Return (x, y) of the center of cell containing provided text 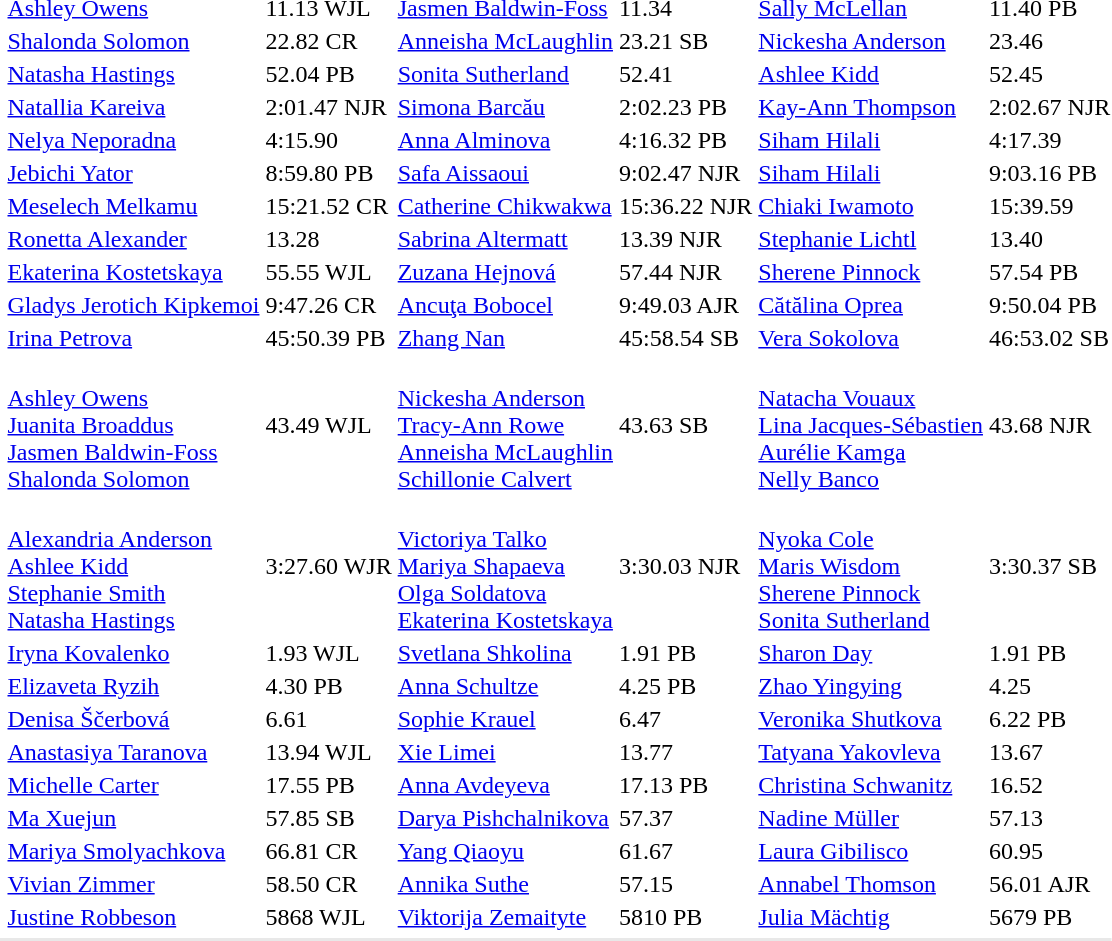
Sabrina Altermatt (505, 239)
4.25 PB (685, 686)
13.40 (1049, 239)
22.82 CR (328, 41)
Kay-Ann Thompson (871, 107)
Annika Suthe (505, 884)
13.94 WJL (328, 752)
Svetlana Shkolina (505, 653)
56.01 AJR (1049, 884)
9:47.26 CR (328, 305)
Catherine Chikwakwa (505, 206)
Anna Alminova (505, 140)
Zhang Nan (505, 338)
4.25 (1049, 686)
Ekaterina Kostetskaya (134, 272)
Sonita Sutherland (505, 74)
3:30.03 NJR (685, 566)
Annabel Thomson (871, 884)
Julia Mächtig (871, 917)
45:50.39 PB (328, 338)
Nickesha AndersonTracy-Ann RoweAnneisha McLaughlinSchillonie Calvert (505, 425)
Sherene Pinnock (871, 272)
43.49 WJL (328, 425)
Natallia Kareiva (134, 107)
Anneisha McLaughlin (505, 41)
55.55 WJL (328, 272)
Justine Robbeson (134, 917)
Safa Aissaoui (505, 173)
8:59.80 PB (328, 173)
Vivian Zimmer (134, 884)
Tatyana Yakovleva (871, 752)
Michelle Carter (134, 785)
Victoriya TalkoMariya ShapaevaOlga SoldatovaEkaterina Kostetskaya (505, 566)
Xie Limei (505, 752)
Anna Schultze (505, 686)
43.68 NJR (1049, 425)
Gladys Jerotich Kipkemoi (134, 305)
52.41 (685, 74)
5868 WJL (328, 917)
52.04 PB (328, 74)
13.67 (1049, 752)
2:01.47 NJR (328, 107)
Natacha VouauxLina Jacques-SébastienAurélie KamgaNelly Banco (871, 425)
2:02.23 PB (685, 107)
57.37 (685, 818)
2:02.67 NJR (1049, 107)
Irina Petrova (134, 338)
Nelya Neporadna (134, 140)
57.54 PB (1049, 272)
Nyoka ColeMaris WisdomSherene PinnockSonita Sutherland (871, 566)
Sophie Krauel (505, 719)
Vera Sokolova (871, 338)
Ma Xuejun (134, 818)
Sharon Day (871, 653)
9:49.03 AJR (685, 305)
Ancuţa Bobocel (505, 305)
52.45 (1049, 74)
Anastasiya Taranova (134, 752)
Zhao Yingying (871, 686)
Mariya Smolyachkova (134, 851)
Anna Avdeyeva (505, 785)
9:02.47 NJR (685, 173)
Simona Barcău (505, 107)
23.46 (1049, 41)
Ronetta Alexander (134, 239)
13.39 NJR (685, 239)
4:15.90 (328, 140)
Veronika Shutkova (871, 719)
6.47 (685, 719)
5810 PB (685, 917)
61.67 (685, 851)
3:27.60 WJR (328, 566)
17.13 PB (685, 785)
58.50 CR (328, 884)
15:21.52 CR (328, 206)
Ashlee Kidd (871, 74)
57.44 NJR (685, 272)
Viktorija Zemaityte (505, 917)
13.77 (685, 752)
4.30 PB (328, 686)
6.22 PB (1049, 719)
Nadine Müller (871, 818)
46:53.02 SB (1049, 338)
15:36.22 NJR (685, 206)
Laura Gibilisco (871, 851)
Meselech Melkamu (134, 206)
60.95 (1049, 851)
Cătălina Oprea (871, 305)
Chiaki Iwamoto (871, 206)
66.81 CR (328, 851)
4:16.32 PB (685, 140)
15:39.59 (1049, 206)
Alexandria AndersonAshlee KiddStephanie SmithNatasha Hastings (134, 566)
23.21 SB (685, 41)
Denisa Ščerbová (134, 719)
Jebichi Yator (134, 173)
Ashley OwensJuanita BroaddusJasmen Baldwin-FossShalonda Solomon (134, 425)
Shalonda Solomon (134, 41)
17.55 PB (328, 785)
57.15 (685, 884)
57.13 (1049, 818)
Iryna Kovalenko (134, 653)
3:30.37 SB (1049, 566)
9:50.04 PB (1049, 305)
Christina Schwanitz (871, 785)
Stephanie Lichtl (871, 239)
16.52 (1049, 785)
Natasha Hastings (134, 74)
13.28 (328, 239)
Elizaveta Ryzih (134, 686)
Nickesha Anderson (871, 41)
1.93 WJL (328, 653)
9:03.16 PB (1049, 173)
5679 PB (1049, 917)
45:58.54 SB (685, 338)
Yang Qiaoyu (505, 851)
43.63 SB (685, 425)
Darya Pishchalnikova (505, 818)
4:17.39 (1049, 140)
Zuzana Hejnová (505, 272)
57.85 SB (328, 818)
6.61 (328, 719)
